Return the (x, y) coordinate for the center point of the cell that contains the specified text.  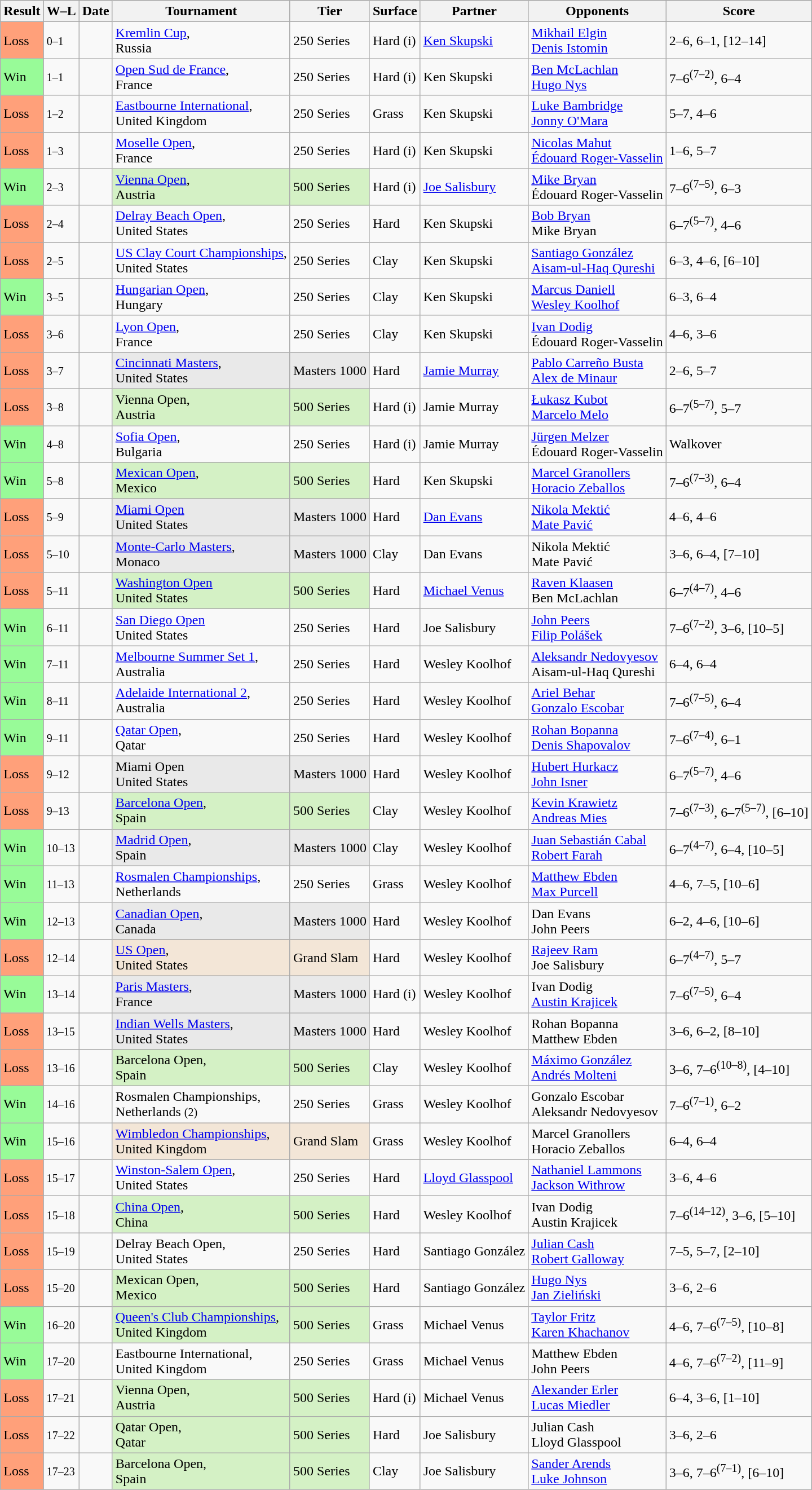
9–13 (61, 811)
Hungarian Open, Hungary (201, 297)
Máximo González Andrés Molteni (598, 1068)
12–13 (61, 920)
2–6, 5–7 (739, 370)
Result (22, 11)
3–6, 6–2, [8–10] (739, 1031)
Paris Masters, France (201, 994)
Date (96, 11)
14–16 (61, 1104)
10–13 (61, 847)
Queen's Club Championships,United Kingdom (201, 1324)
Kremlin Cup, Russia (201, 41)
7–6(7–5), 6–3 (739, 187)
13–16 (61, 1068)
3–7 (61, 370)
Indian Wells Masters, United States (201, 1031)
6–3, 6–4 (739, 297)
3–6, 7–6(7–1), [6–10] (739, 1471)
China Open,China (201, 1215)
Score (739, 11)
W–L (61, 11)
Ben McLachlan Hugo Nys (598, 77)
Ariel Behar Gonzalo Escobar (598, 700)
6–7(5–7), 5–7 (739, 407)
3–6, 7–6(10–8), [4–10] (739, 1068)
Marcus Daniell Wesley Koolhof (598, 297)
6–7(4–7), 6–4, [10–5] (739, 847)
17–22 (61, 1435)
Wimbledon Championships, United Kingdom (201, 1141)
4–6, 7–5, [10–6] (739, 884)
6–11 (61, 627)
17–20 (61, 1361)
11–13 (61, 884)
Bob Bryan Mike Bryan (598, 223)
6–7(4–7), 4–6 (739, 591)
Nicolas Mahut Édouard Roger-Vasselin (598, 150)
Mike Bryan Édouard Roger-Vasselin (598, 187)
Rosmalen Championships, Netherlands (2) (201, 1104)
Surface (395, 11)
Winston-Salem Open, United States (201, 1178)
Tournament (201, 11)
Partner (474, 11)
Matthew Ebden John Peers (598, 1361)
John Peers Filip Polášek (598, 627)
16–20 (61, 1324)
Mexican Open, Mexico (201, 480)
7–6(14–12), 3–6, [5–10] (739, 1215)
US Open, United States (201, 958)
Sander Arends Luke Johnson (598, 1471)
13–14 (61, 994)
12–14 (61, 958)
Canadian Open, Canada (201, 920)
Julian Cash Lloyd Glasspool (598, 1435)
9–12 (61, 774)
Alexander Erler Lucas Miedler (598, 1398)
Mikhail Elgin Denis Istomin (598, 41)
5–7, 4–6 (739, 114)
15–20 (61, 1288)
Hugo Nys Jan Zieliński (598, 1288)
7–6(7–4), 6–1 (739, 738)
2–4 (61, 223)
Rosmalen Championships, Netherlands (201, 884)
Monte-Carlo Masters, Monaco (201, 554)
Mexican Open,Mexico (201, 1288)
Open Sud de France, France (201, 77)
Pablo Carreño Busta Alex de Minaur (598, 370)
7–6(7–3), 6–7(5–7), [6–10] (739, 811)
7–6(7–1), 6–2 (739, 1104)
9–11 (61, 738)
Melbourne Summer Set 1, Australia (201, 664)
4–6, 3–6 (739, 334)
Julian Cash Robert Galloway (598, 1251)
6–2, 4–6, [10–6] (739, 920)
4–6, 7–6(7–2), [11–9] (739, 1361)
1–2 (61, 114)
3–6, 6–4, [7–10] (739, 554)
6–7(4–7), 5–7 (739, 958)
Kevin Krawietz Andreas Mies (598, 811)
2–6, 6–1, [12–14] (739, 41)
3–8 (61, 407)
15–18 (61, 1215)
5–10 (61, 554)
7–6(7–3), 6–4 (739, 480)
1–1 (61, 77)
Lloyd Glasspool (474, 1178)
Madrid Open, Spain (201, 847)
Juan Sebastián Cabal Robert Farah (598, 847)
3–6, 4–6 (739, 1178)
Jürgen Melzer Édouard Roger-Vasselin (598, 443)
2–3 (61, 187)
5–8 (61, 480)
Gonzalo Escobar Aleksandr Nedovyesov (598, 1104)
Delray Beach Open,United States (201, 1251)
Taylor Fritz Karen Khachanov (598, 1324)
8–11 (61, 700)
Delray Beach Open, United States (201, 223)
7–6(7–2), 3–6, [10–5] (739, 627)
6–3, 4–6, [6–10] (739, 261)
Dan Evans John Peers (598, 920)
7–11 (61, 664)
Tier (329, 11)
13–15 (61, 1031)
Aleksandr Nedovyesov Aisam-ul-Haq Qureshi (598, 664)
1–3 (61, 150)
Rohan Bopanna Denis Shapovalov (598, 738)
4–6, 7–6(7–5), [10–8] (739, 1324)
17–23 (61, 1471)
Luke Bambridge Jonny O'Mara (598, 114)
Moselle Open, France (201, 150)
15–19 (61, 1251)
Lyon Open, France (201, 334)
3–5 (61, 297)
Sofia Open, Bulgaria (201, 443)
Opponents (598, 11)
1–6, 5–7 (739, 150)
15–16 (61, 1141)
7–5, 5–7, [2–10] (739, 1251)
Matthew Ebden Max Purcell (598, 884)
17–21 (61, 1398)
5–9 (61, 518)
Adelaide International 2, Australia (201, 700)
Ivan Dodig Édouard Roger-Vasselin (598, 334)
Raven Klaasen Ben McLachlan (598, 591)
Cincinnati Masters, United States (201, 370)
Nathaniel Lammons Jackson Withrow (598, 1178)
4–8 (61, 443)
US Clay Court Championships, United States (201, 261)
Łukasz Kubot Marcelo Melo (598, 407)
5–11 (61, 591)
San Diego Open United States (201, 627)
Rohan Bopanna Matthew Ebden (598, 1031)
7–6(7–2), 6–4 (739, 77)
Walkover (739, 443)
6–4, 3–6, [1–10] (739, 1398)
15–17 (61, 1178)
Washington Open United States (201, 591)
Rajeev Ram Joe Salisbury (598, 958)
Santiago González Aisam-ul-Haq Qureshi (598, 261)
3–6 (61, 334)
0–1 (61, 41)
4–6, 4–6 (739, 518)
2–5 (61, 261)
Hubert Hurkacz John Isner (598, 774)
